Output the [x, y] coordinate of the center of the cell containing the given text.  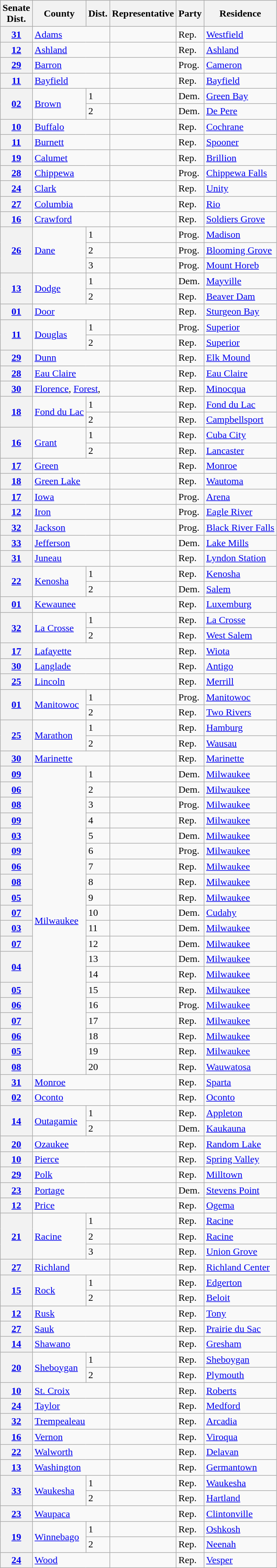
Cochrane [240, 127]
Ogema [240, 1206]
Polk [71, 1174]
Brown [59, 104]
Columbia [71, 204]
Kaukauna [240, 1128]
Jackson [71, 528]
Prairie du Sac [240, 1329]
Residence [240, 14]
Soldiers Grove [240, 219]
Mount Horeb [240, 266]
Chippewa [71, 173]
Dunn [71, 358]
Cuba City [240, 435]
Sauk [71, 1329]
Germantown [240, 1468]
Brillion [240, 157]
Ozaukee [71, 1144]
Rusk [71, 1313]
Clintonville [240, 1514]
Clark [71, 188]
Taylor [71, 1406]
Langlade [71, 666]
9 [98, 897]
Richland [71, 1267]
St. Croix [71, 1390]
Merrill [240, 681]
Dodge [59, 289]
Iowa [71, 497]
Tony [240, 1313]
Arena [240, 497]
Black River Falls [240, 528]
Oshkosh [240, 1529]
Sturgeon Bay [240, 312]
Spring Valley [240, 1159]
Juneau [71, 558]
Green Bay [240, 96]
Richland Center [240, 1267]
Dane [59, 250]
West Salem [240, 635]
Arcadia [240, 1421]
Trempealeau [71, 1421]
Dist. [98, 14]
Luxemburg [240, 604]
Random Lake [240, 1144]
Gresham [240, 1344]
Lancaster [240, 451]
7 [98, 866]
Winnebago [59, 1537]
Stevens Point [240, 1190]
Price [71, 1206]
Two Rivers [240, 713]
Plymouth [240, 1375]
Lyndon Station [240, 558]
Party [190, 14]
Union Grove [240, 1252]
Representative [143, 14]
Wausau [240, 743]
Door [71, 312]
Wiota [240, 651]
4 [98, 820]
Kewaunee [71, 604]
Calumet [71, 157]
Medford [240, 1406]
Milltown [240, 1174]
Delavan [240, 1452]
Edgerton [240, 1283]
Beaver Dam [240, 296]
Adams [71, 34]
Hamburg [240, 728]
Hartland [240, 1498]
SenateDist. [16, 14]
Douglas [59, 335]
Westfield [240, 34]
County [59, 14]
Elk Mound [240, 358]
Green [71, 466]
Green Lake [71, 481]
Washington [71, 1468]
Jefferson [71, 543]
Wautoma [240, 481]
Shawano [71, 1344]
De Pere [240, 111]
Cameron [240, 65]
Madison [240, 235]
Eagle River [240, 512]
6 [98, 851]
Blooming Grove [240, 250]
Sparta [240, 1082]
Lafayette [71, 651]
Campbellsport [240, 419]
Lincoln [71, 681]
Crawford [71, 219]
Unity [240, 188]
Neenah [240, 1545]
Viroqua [240, 1437]
Antigo [240, 666]
5 [98, 836]
Cudahy [240, 913]
8 [98, 882]
Marathon [59, 736]
Appleton [240, 1113]
Vesper [240, 1560]
Walworth [71, 1452]
Wauwatosa [240, 1067]
Iron [71, 512]
21 [16, 1236]
Portage [71, 1190]
Spooner [240, 142]
Grant [59, 443]
Buffalo [71, 127]
Lake Mills [240, 543]
Outagamie [59, 1121]
Beloit [240, 1298]
26 [16, 250]
Rock [59, 1290]
Salem [240, 589]
Minocqua [240, 389]
Vernon [71, 1437]
Barron [71, 65]
Mayville [240, 281]
Waupaca [71, 1514]
Florence, Forest, [71, 389]
Rio [240, 204]
Burnett [71, 142]
Wood [71, 1560]
04 [16, 967]
Pierce [71, 1159]
Chippewa Falls [240, 173]
Roberts [240, 1390]
